Extract the (x, y) coordinate from the center of the cell holding the provided text.  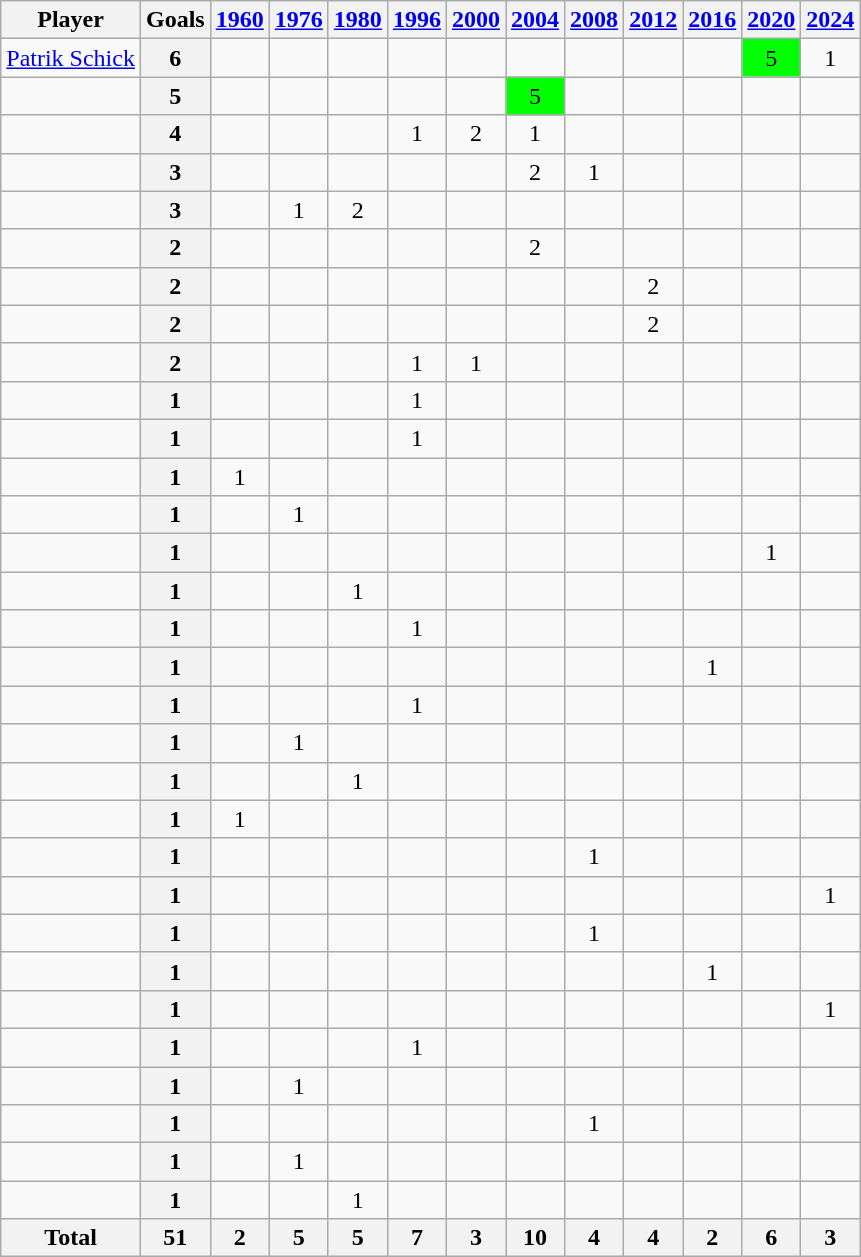
2012 (654, 20)
2016 (712, 20)
2020 (772, 20)
1980 (358, 20)
7 (416, 1238)
1996 (416, 20)
Goals (175, 20)
2008 (594, 20)
2004 (536, 20)
10 (536, 1238)
2024 (830, 20)
51 (175, 1238)
Total (71, 1238)
Player (71, 20)
1976 (298, 20)
2000 (476, 20)
1960 (240, 20)
Patrik Schick (71, 58)
